Detect which cell encompasses the target text, then output its (X, Y) center coordinate. 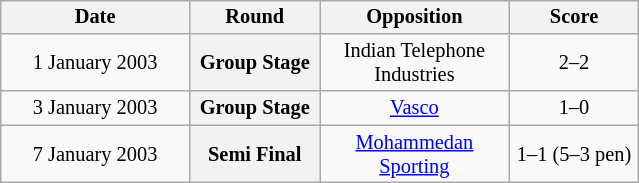
3 January 2003 (95, 108)
Semi Final (255, 154)
Mohammedan Sporting (415, 154)
2–2 (574, 63)
Vasco (415, 108)
Opposition (415, 17)
1 January 2003 (95, 63)
1–1 (5–3 pen) (574, 154)
Score (574, 17)
7 January 2003 (95, 154)
Indian Telephone Industries (415, 63)
Date (95, 17)
1–0 (574, 108)
Round (255, 17)
